For the text-containing cell, return its midpoint in (X, Y) coordinate format. 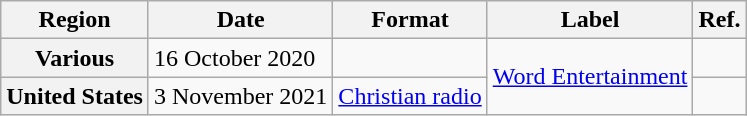
Various (75, 58)
3 November 2021 (240, 96)
Format (410, 20)
16 October 2020 (240, 58)
Date (240, 20)
Label (590, 20)
Region (75, 20)
Ref. (720, 20)
Word Entertainment (590, 77)
United States (75, 96)
Christian radio (410, 96)
